Search for the cell housing the specified text and yield its [x, y] center coordinate. 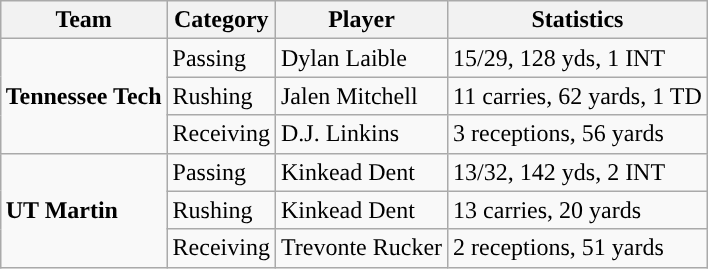
D.J. Linkins [361, 134]
Tennessee Tech [84, 96]
Statistics [578, 20]
15/29, 128 yds, 1 INT [578, 58]
3 receptions, 56 yards [578, 134]
Team [84, 20]
11 carries, 62 yards, 1 TD [578, 96]
Dylan Laible [361, 58]
2 receptions, 51 yards [578, 248]
UT Martin [84, 210]
Jalen Mitchell [361, 96]
13 carries, 20 yards [578, 210]
Category [221, 20]
Trevonte Rucker [361, 248]
Player [361, 20]
13/32, 142 yds, 2 INT [578, 172]
